Extract the [x, y] coordinate from the center of the cell holding the provided text.  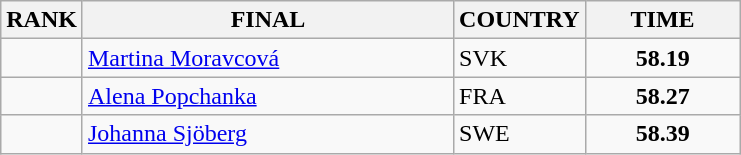
SWE [520, 134]
COUNTRY [520, 20]
58.19 [662, 58]
58.27 [662, 96]
58.39 [662, 134]
Alena Popchanka [268, 96]
FRA [520, 96]
SVK [520, 58]
RANK [42, 20]
FINAL [268, 20]
TIME [662, 20]
Johanna Sjöberg [268, 134]
Martina Moravcová [268, 58]
